For the text-containing cell, return its midpoint in (X, Y) coordinate format. 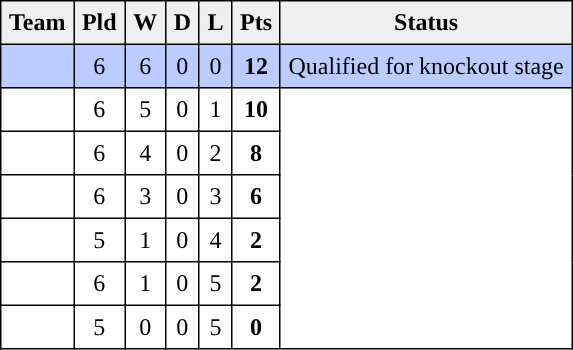
8 (256, 153)
L (216, 23)
Pts (256, 23)
Team (38, 23)
W (145, 23)
Qualified for knockout stage (426, 66)
D (182, 23)
10 (256, 110)
12 (256, 66)
Pld (100, 23)
Status (426, 23)
